Return [x, y] of the center of cell containing provided text 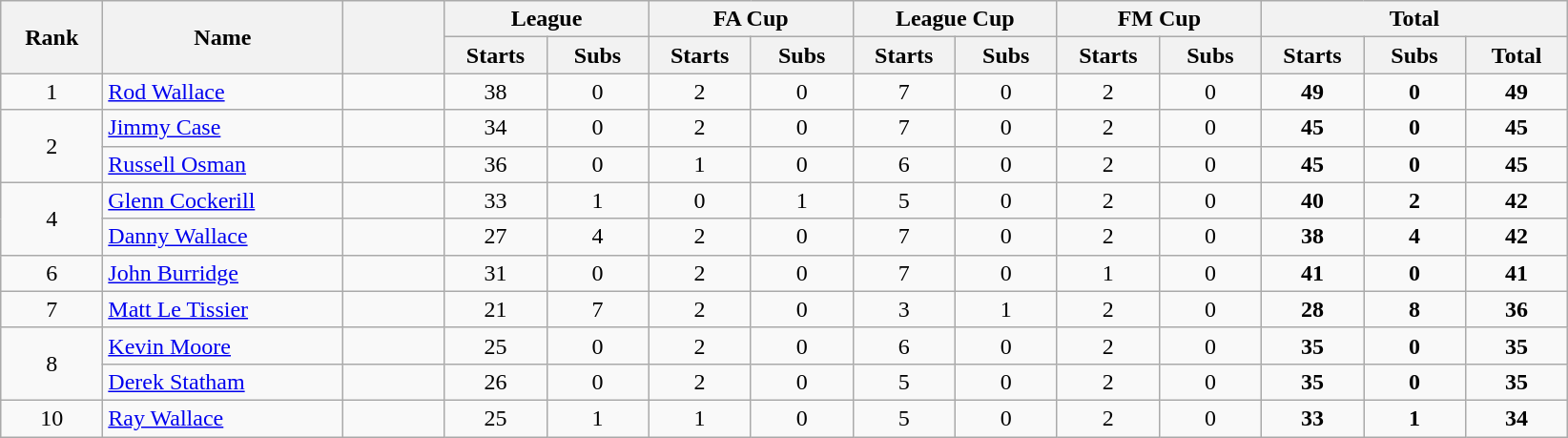
27 [496, 237]
26 [496, 382]
League Cup [955, 19]
Name [223, 37]
10 [52, 418]
Russell Osman [223, 164]
Rod Wallace [223, 92]
21 [496, 309]
Rank [52, 37]
28 [1312, 309]
3 [904, 309]
Ray Wallace [223, 418]
FM Cup [1159, 19]
Jimmy Case [223, 128]
Danny Wallace [223, 237]
John Burridge [223, 273]
Kevin Moore [223, 345]
League [547, 19]
Matt Le Tissier [223, 309]
40 [1312, 200]
FA Cup [751, 19]
Glenn Cockerill [223, 200]
Derek Statham [223, 382]
31 [496, 273]
